Pinpoint the cell where the given text exists, returning its [x, y] midpoint coordinate. 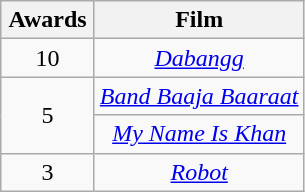
Band Baaja Baaraat [199, 96]
Dabangg [199, 58]
3 [48, 172]
Awards [48, 20]
My Name Is Khan [199, 134]
5 [48, 115]
Film [199, 20]
Robot [199, 172]
10 [48, 58]
